From the cell containing the given text, extract its center point as (X, Y) coordinate. 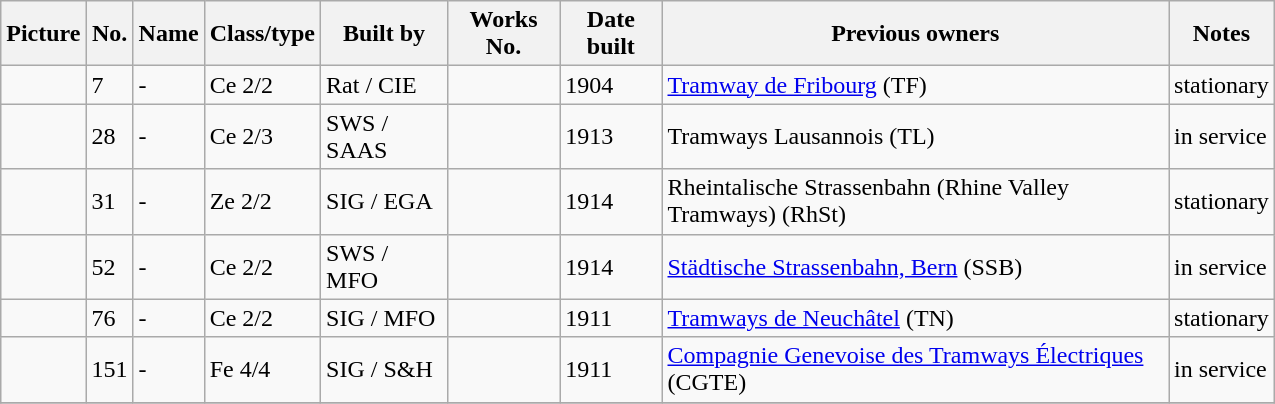
SIG / EGA (384, 202)
1913 (611, 136)
Compagnie Genevoise des Tramways Électriques (CGTE) (916, 370)
SIG / S&H (384, 370)
Ze 2/2 (262, 202)
Rheintalische Strassenbahn (Rhine Valley Tramways) (RhSt) (916, 202)
Class/type (262, 34)
Tramway de Fribourg (TF) (916, 85)
28 (110, 136)
Previous owners (916, 34)
76 (110, 318)
Notes (1222, 34)
151 (110, 370)
52 (110, 266)
Built by (384, 34)
SWS / MFO (384, 266)
Tramways Lausannois (TL) (916, 136)
No. (110, 34)
31 (110, 202)
SWS / SAAS (384, 136)
SIG / MFO (384, 318)
7 (110, 85)
Picture (44, 34)
Date built (611, 34)
Name (168, 34)
Rat / CIE (384, 85)
Ce 2/3 (262, 136)
Works No. (503, 34)
1904 (611, 85)
Tramways de Neuchâtel (TN) (916, 318)
Fe 4/4 (262, 370)
Städtische Strassenbahn, Bern (SSB) (916, 266)
